Scan for the cell matching the given text and deliver its (x, y) coordinate at center. 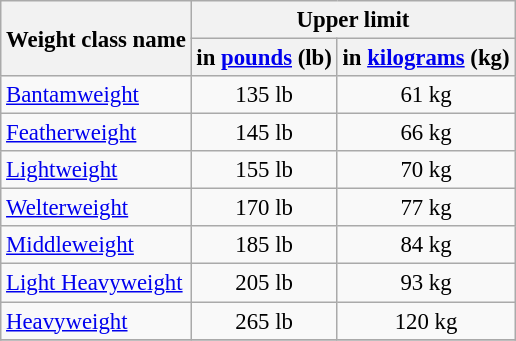
61 kg (426, 95)
Middleweight (96, 245)
in pounds (lb) (264, 58)
93 kg (426, 283)
135 lb (264, 95)
Heavyweight (96, 321)
Featherweight (96, 133)
in kilograms (kg) (426, 58)
70 kg (426, 170)
Bantamweight (96, 95)
120 kg (426, 321)
Light Heavyweight (96, 283)
Lightweight (96, 170)
170 lb (264, 208)
77 kg (426, 208)
185 lb (264, 245)
155 lb (264, 170)
Upper limit (353, 20)
84 kg (426, 245)
Weight class name (96, 38)
66 kg (426, 133)
205 lb (264, 283)
145 lb (264, 133)
265 lb (264, 321)
Welterweight (96, 208)
